Determine the (X, Y) coordinate at the center of the cell enclosing the given text.  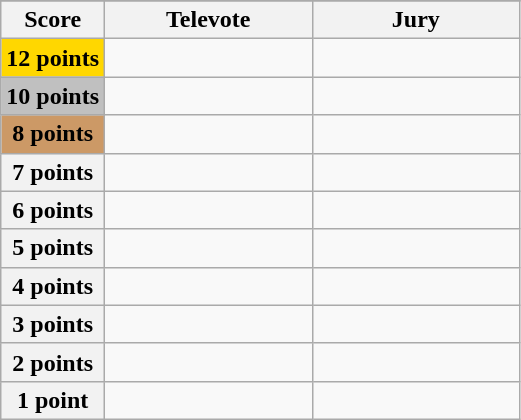
10 points (53, 96)
4 points (53, 286)
Jury (416, 20)
7 points (53, 172)
3 points (53, 324)
2 points (53, 362)
5 points (53, 248)
Score (53, 20)
12 points (53, 58)
6 points (53, 210)
Televote (209, 20)
1 point (53, 400)
8 points (53, 134)
